Identify which cell holds the provided text, then report its (x, y) central coordinate. 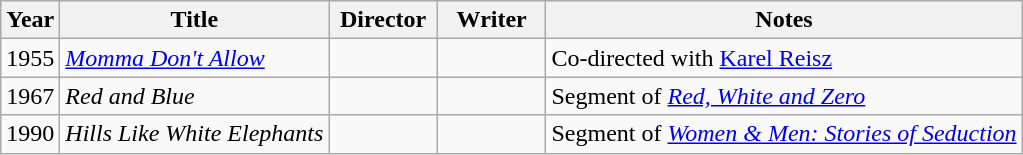
Year (30, 20)
1990 (30, 134)
Momma Don't Allow (194, 58)
Hills Like White Elephants (194, 134)
1967 (30, 96)
Segment of Red, White and Zero (784, 96)
Segment of Women & Men: Stories of Seduction (784, 134)
1955 (30, 58)
Notes (784, 20)
Writer (492, 20)
Title (194, 20)
Red and Blue (194, 96)
Co-directed with Karel Reisz (784, 58)
Director (384, 20)
